Return (x, y) of the center of cell containing provided text 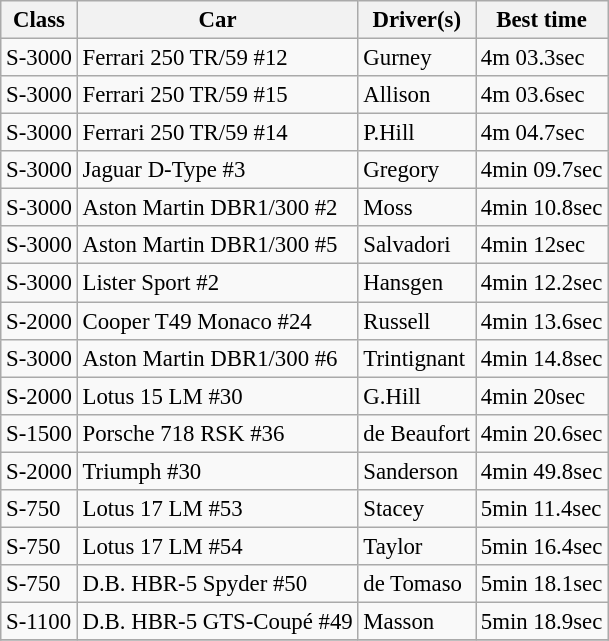
Lotus 17 LM #54 (218, 546)
Allison (416, 95)
4min 14.8sec (542, 358)
4min 10.8sec (542, 208)
D.B. HBR-5 GTS-Coupé #49 (218, 621)
4m 03.6sec (542, 95)
4min 20.6sec (542, 433)
S-1500 (39, 433)
Ferrari 250 TR/59 #12 (218, 58)
Trintignant (416, 358)
Car (218, 20)
Aston Martin DBR1/300 #5 (218, 245)
Lotus 15 LM #30 (218, 396)
4m 04.7sec (542, 133)
4min 09.7sec (542, 170)
Salvadori (416, 245)
Lotus 17 LM #53 (218, 509)
de Tomaso (416, 584)
Triumph #30 (218, 471)
5min 16.4sec (542, 546)
Aston Martin DBR1/300 #2 (218, 208)
Cooper T49 Monaco #24 (218, 321)
5min 18.9sec (542, 621)
Russell (416, 321)
Stacey (416, 509)
Taylor (416, 546)
Aston Martin DBR1/300 #6 (218, 358)
4min 20sec (542, 396)
Ferrari 250 TR/59 #15 (218, 95)
Best time (542, 20)
S-1100 (39, 621)
Porsche 718 RSK #36 (218, 433)
Gurney (416, 58)
4min 49.8sec (542, 471)
Moss (416, 208)
Lister Sport #2 (218, 283)
G.Hill (416, 396)
4m 03.3sec (542, 58)
Jaguar D-Type #3 (218, 170)
Ferrari 250 TR/59 #14 (218, 133)
4min 13.6sec (542, 321)
5min 11.4sec (542, 509)
5min 18.1sec (542, 584)
Driver(s) (416, 20)
Sanderson (416, 471)
Gregory (416, 170)
Class (39, 20)
D.B. HBR-5 Spyder #50 (218, 584)
P.Hill (416, 133)
de Beaufort (416, 433)
4min 12.2sec (542, 283)
Hansgen (416, 283)
4min 12sec (542, 245)
Masson (416, 621)
